Output the [X, Y] coordinate of the center of the cell containing the given text.  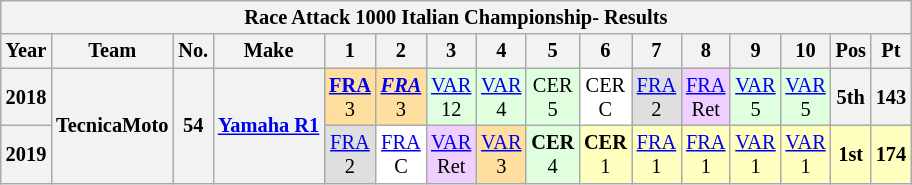
5 [552, 51]
Make [268, 51]
Race Attack 1000 Italian Championship- Results [456, 17]
174 [891, 154]
Pt [891, 51]
2019 [26, 154]
Yamaha R1 [268, 126]
VAR12 [451, 97]
No. [193, 51]
3 [451, 51]
FRAC [401, 154]
9 [755, 51]
143 [891, 97]
Team [112, 51]
CERC [606, 97]
1st [851, 154]
2 [401, 51]
4 [501, 51]
6 [606, 51]
VAR3 [501, 154]
VAR4 [501, 97]
8 [706, 51]
1 [350, 51]
54 [193, 126]
CER4 [552, 154]
VARRet [451, 154]
Year [26, 51]
10 [806, 51]
CER5 [552, 97]
Pos [851, 51]
CER1 [606, 154]
FRARet [706, 97]
TecnicaMoto [112, 126]
5th [851, 97]
7 [656, 51]
2018 [26, 97]
